Search for the cell housing the specified text and yield its (x, y) center coordinate. 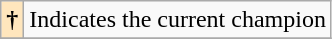
Indicates the current champion (178, 20)
† (12, 20)
